For the text-containing cell, return its midpoint in (X, Y) coordinate format. 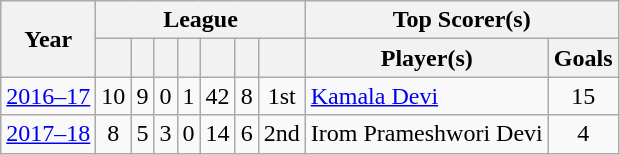
1st (282, 96)
10 (114, 96)
4 (583, 134)
Year (48, 39)
Player(s) (426, 58)
6 (246, 134)
15 (583, 96)
Goals (583, 58)
1 (188, 96)
Irom Prameshwori Devi (426, 134)
42 (218, 96)
Top Scorer(s) (462, 20)
5 (142, 134)
14 (218, 134)
9 (142, 96)
2016–17 (48, 96)
2017–18 (48, 134)
League (200, 20)
2nd (282, 134)
Kamala Devi (426, 96)
3 (166, 134)
